Extract the (X, Y) coordinate from the center of the cell holding the provided text.  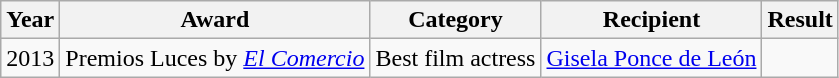
Best film actress (456, 58)
Award (215, 20)
Gisela Ponce de León (652, 58)
Category (456, 20)
Result (800, 20)
Year (30, 20)
2013 (30, 58)
Premios Luces by El Comercio (215, 58)
Recipient (652, 20)
